Return the [x, y] coordinate for the center point of the cell that contains the specified text.  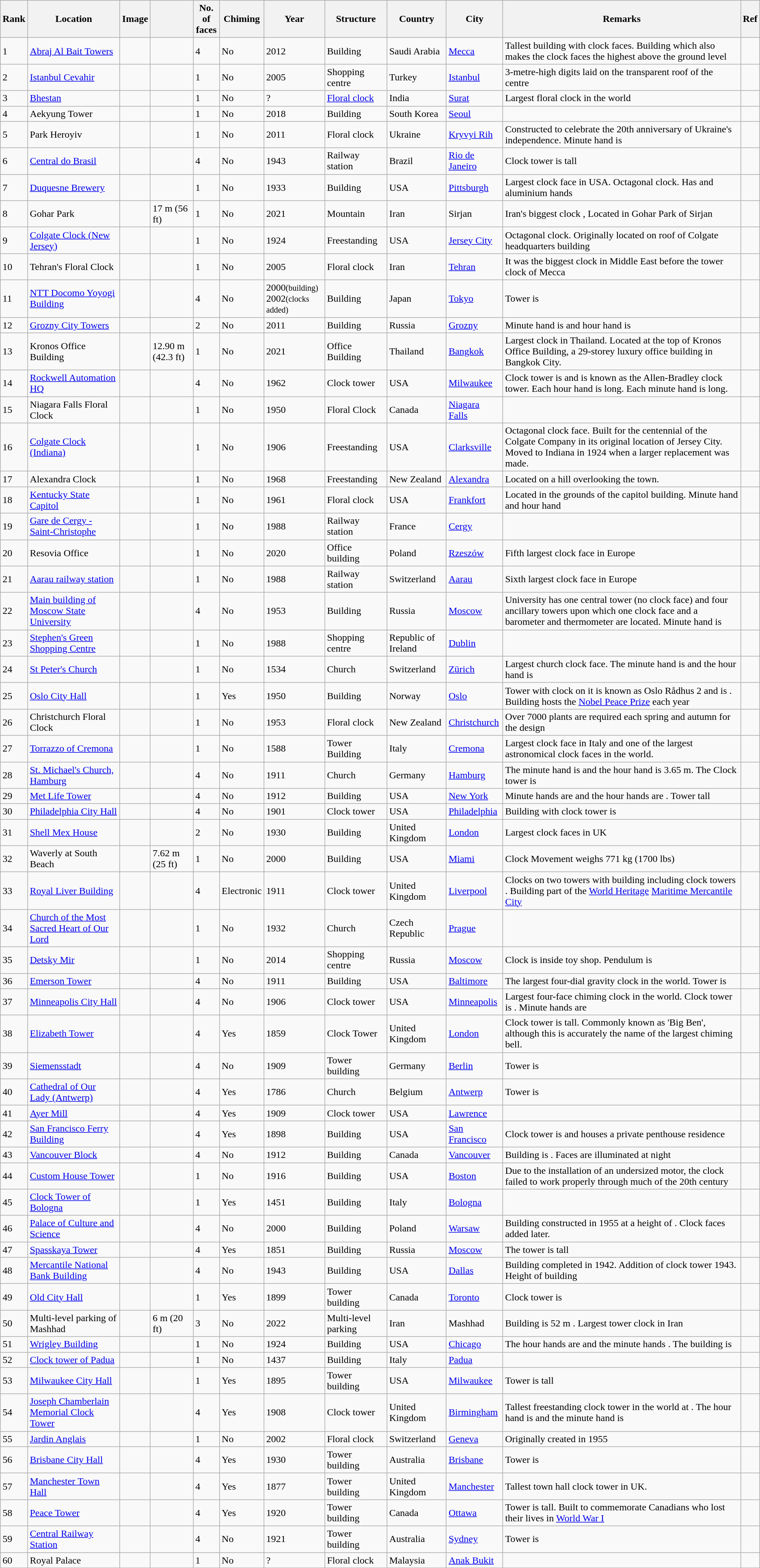
Mercantile National Bank Building [74, 1271]
Brisbane City Hall [74, 1460]
Kentucky State Capitol [74, 500]
Turkey [417, 77]
The tower is tall [622, 1250]
1901 [294, 812]
12.90 m (42.3 ft) [171, 352]
16 [14, 447]
Joseph Chamberlain Memorial Clock Tower [74, 1412]
2002 [294, 1439]
Fifth largest clock face in Europe [622, 553]
Location [74, 19]
Originally created in 1955 [622, 1439]
Tower with clock on it is known as Oslo Rådhus 2 and is . Building hosts the Nobel Peace Prize each year [622, 696]
1451 [294, 1203]
Sixth largest clock face in Europe [622, 579]
Manchester [474, 1486]
22 [14, 611]
Colgate Clock (New Jersey) [74, 240]
1916 [294, 1176]
Largest church clock face. The minute hand is and the hour hand is [622, 669]
Boston [474, 1176]
Tokyo [474, 298]
Country [417, 19]
Czech Republic [417, 928]
Baltimore [474, 981]
7 [14, 188]
Surat [474, 98]
28 [14, 775]
Milwaukee City Hall [74, 1380]
Miami [474, 859]
39 [14, 1065]
Waverly at South Beach [74, 859]
44 [14, 1176]
17 m (56 ft) [171, 214]
Vancouver [474, 1155]
Central Railway Station [74, 1539]
India [417, 98]
Seoul [474, 114]
Belgium [417, 1092]
Park Heroyiv [74, 135]
Mountain [356, 214]
Office Building [356, 352]
Clock tower is tall. Commonly known as 'Big Ben', although this is accurately the name of the largest chiming bell. [622, 1034]
Met Life Tower [74, 796]
St. Michael's Church, Hamburg [74, 775]
32 [14, 859]
Building completed in 1942. Addition of clock tower 1943. Height of building [622, 1271]
48 [14, 1271]
Vancouver Block [74, 1155]
Saudi Arabia [417, 51]
Tehran [474, 266]
Palace of Culture and Science [74, 1229]
Oslo City Hall [74, 696]
Brisbane [474, 1460]
Alexandra [474, 479]
26 [14, 722]
Malaysia [417, 1560]
Building with clock tower is [622, 812]
Bangkok [474, 352]
The minute hand is and the hour hand is 3.65 m. The Clock tower is [622, 775]
41 [14, 1113]
1534 [294, 669]
35 [14, 960]
49 [14, 1297]
1933 [294, 188]
Chicago [474, 1344]
Chiming [242, 19]
Thailand [417, 352]
No. offaces [206, 19]
52 [14, 1360]
Zürich [474, 669]
Mecca [474, 51]
South Korea [417, 114]
1786 [294, 1092]
Birmingham [474, 1412]
53 [14, 1380]
1851 [294, 1250]
Clock is inside toy shop. Pendulum is [622, 960]
Kronos Office Building [74, 352]
Clock tower is and houses a private penthouse residence [622, 1134]
Tower is tall [622, 1380]
Tallest town hall clock tower in UK. [622, 1486]
Old City Hall [74, 1297]
Berlin [474, 1065]
Jardin Anglais [74, 1439]
New York [474, 796]
Aarau railway station [74, 579]
Church of the Most Sacred Heart of Our Lord [74, 928]
57 [14, 1486]
Toronto [474, 1297]
7.62 m (25 ft) [171, 859]
Istanbul [474, 77]
Tehran's Floral Clock [74, 266]
Largest four-face chiming clock in the world. Clock tower is . Minute hands are [622, 1002]
Minute hand is and hour hand is [622, 325]
Spasskaya Tower [74, 1250]
Niagara Falls Floral Clock [74, 410]
Ref [750, 19]
Shell Mex House [74, 832]
1932 [294, 928]
3-metre-high digits laid on the transparent roof of the centre [622, 77]
Detsky Mir [74, 960]
Anak Bukit [474, 1560]
Largest clock in Thailand. Located at the top of Kronos Office Building, a 29-storey luxury office building in Bangkok City. [622, 352]
Elizabeth Tower [74, 1034]
Clocks on two towers with building including clock towers . Building part of the World Heritage Maritime Mercantile City [622, 891]
Christchurch Floral Clock [74, 722]
17 [14, 479]
1898 [294, 1134]
Largest floral clock in the world [622, 98]
12 [14, 325]
City [474, 19]
23 [14, 643]
Rank [14, 19]
Ukraine [417, 135]
Clock tower is tall [622, 161]
20 [14, 553]
Warsaw [474, 1229]
Rockwell Automation HQ [74, 383]
11 [14, 298]
Grozny [474, 325]
Bhestan [74, 98]
Wrigley Building [74, 1344]
1921 [294, 1539]
Hamburg [474, 775]
Octagonal clock. Originally located on roof of Colgate headquarters building [622, 240]
The hour hands are and the minute hands . The building is [622, 1344]
Liverpool [474, 891]
2012 [294, 51]
Abraj Al Bait Towers [74, 51]
1437 [294, 1360]
60 [14, 1560]
Structure [356, 19]
Philadelphia [474, 812]
Aekyung Tower [74, 114]
18 [14, 500]
Manchester Town Hall [74, 1486]
Padua [474, 1360]
2018 [294, 114]
10 [14, 266]
Siemensstadt [74, 1065]
Istanbul Cevahir [74, 77]
Floral Clock [356, 410]
Tallest building with clock faces. Building which also makes the clock faces the highest above the ground level [622, 51]
Central do Brasil [74, 161]
Christchurch [474, 722]
NTT Docomo Yoyogi Building [74, 298]
Multi-level parking of Mashhad [74, 1324]
47 [14, 1250]
Building is 52 m . Largest tower clock in Iran [622, 1324]
Stephen's Green Shopping Centre [74, 643]
Clock Tower [356, 1034]
Peace Tower [74, 1513]
Due to the installation of an undersized motor, the clock failed to work properly through much of the 20th century [622, 1176]
Office building [356, 553]
1859 [294, 1034]
Republic of Ireland [417, 643]
Dallas [474, 1271]
8 [14, 214]
1588 [294, 749]
40 [14, 1092]
Image [135, 19]
Mashhad [474, 1324]
Cergy [474, 526]
19 [14, 526]
14 [14, 383]
Antwerp [474, 1092]
31 [14, 832]
Jersey City [474, 240]
1899 [294, 1297]
5 [14, 135]
2022 [294, 1324]
Lawrence [474, 1113]
Cremona [474, 749]
Resovia Office [74, 553]
Multi-level parking [356, 1324]
Ottawa [474, 1513]
30 [14, 812]
Largest clock face in Italy and one of the largest astronomical clock faces in the world. [622, 749]
Constructed to celebrate the 20th anniversary of Ukraine's independence. Minute hand is [622, 135]
1877 [294, 1486]
56 [14, 1460]
Iran's biggest clock , Located in Gohar Park of Sirjan [622, 214]
59 [14, 1539]
1920 [294, 1513]
Niagara Falls [474, 410]
Philadelphia City Hall [74, 812]
55 [14, 1439]
Remarks [622, 19]
Located in the grounds of the capitol building. Minute hand and hour hand [622, 500]
45 [14, 1203]
Minneapolis City Hall [74, 1002]
Rio de Janeiro [474, 161]
Kryvyi Rih [474, 135]
34 [14, 928]
Duquesne Brewery [74, 188]
Alexandra Clock [74, 479]
2014 [294, 960]
Located on a hill overlooking the town. [622, 479]
1908 [294, 1412]
Geneva [474, 1439]
54 [14, 1412]
Minneapolis [474, 1002]
Royal Liver Building [74, 891]
24 [14, 669]
Emerson Tower [74, 981]
6 [14, 161]
Royal Palace [74, 1560]
France [417, 526]
Tower Building [356, 749]
San Francisco Ferry Building [74, 1134]
Main building of Moscow State University [74, 611]
27 [14, 749]
The largest four-dial gravity clock in the world. Tower is [622, 981]
Largest clock face in USA. Octagonal clock. Has and aluminium hands [622, 188]
Gohar Park [74, 214]
21 [14, 579]
Clock tower is and is known as the Allen-Bradley clock tower. Each hour hand is long. Each minute hand is long. [622, 383]
Bologna [474, 1203]
Torrazzo of Cremona [74, 749]
It was the biggest clock in Middle East before the tower clock of Mecca [622, 266]
Clock tower of Padua [74, 1360]
Electronic [242, 891]
Building constructed in 1955 at a height of . Clock faces added later. [622, 1229]
38 [14, 1034]
Colgate Clock (Indiana) [74, 447]
Dublin [474, 643]
Sirjan [474, 214]
Norway [417, 696]
2020 [294, 553]
San Francisco [474, 1134]
6 m (20 ft) [171, 1324]
Tallest freestanding clock tower in the world at . The hour hand is and the minute hand is [622, 1412]
1961 [294, 500]
Clock Tower of Bologna [74, 1203]
9 [14, 240]
42 [14, 1134]
St Peter's Church [74, 669]
Clock tower is [622, 1297]
Grozny City Towers [74, 325]
58 [14, 1513]
50 [14, 1324]
43 [14, 1155]
Rzeszów [474, 553]
1962 [294, 383]
Building is . Faces are illuminated at night [622, 1155]
Custom House Tower [74, 1176]
1895 [294, 1380]
Ayer Mill [74, 1113]
Oslo [474, 696]
13 [14, 352]
51 [14, 1344]
Aarau [474, 579]
Clock Movement weighs 771 kg (1700 lbs) [622, 859]
Pittsburgh [474, 188]
36 [14, 981]
Frankfort [474, 500]
Year [294, 19]
Sydney [474, 1539]
29 [14, 796]
1968 [294, 479]
Clarksville [474, 447]
15 [14, 410]
33 [14, 891]
Tower is tall. Built to commemorate Canadians who lost their lives in World War I [622, 1513]
Brazil [417, 161]
2000(building)2002(clocks added) [294, 298]
46 [14, 1229]
25 [14, 696]
Minute hands are and the hour hands are . Tower tall [622, 796]
Gare de Cergy - Saint-Christophe [74, 526]
Japan [417, 298]
Cathedral of Our Lady (Antwerp) [74, 1092]
37 [14, 1002]
Prague [474, 928]
Over 7000 plants are required each spring and autumn for the design [622, 722]
Largest clock faces in UK [622, 832]
